From the cell containing the given text, extract its center point as [X, Y] coordinate. 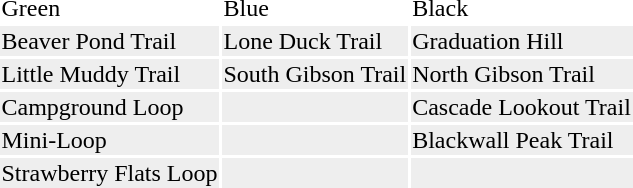
Campground Loop [110, 107]
Beaver Pond Trail [110, 41]
Mini-Loop [110, 140]
Strawberry Flats Loop [110, 173]
Cascade Lookout Trail [522, 107]
North Gibson Trail [522, 74]
Little Muddy Trail [110, 74]
Blackwall Peak Trail [522, 140]
South Gibson Trail [315, 74]
Lone Duck Trail [315, 41]
Graduation Hill [522, 41]
